Locate the cell with the specified text and output its (x, y) center coordinate. 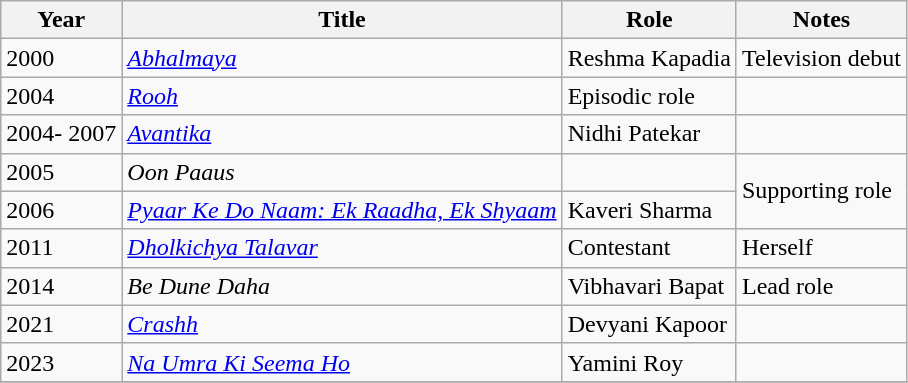
Na Umra Ki Seema Ho (342, 362)
Episodic role (649, 96)
Vibhavari Bapat (649, 286)
Television debut (821, 58)
Lead role (821, 286)
Oon Paaus (342, 172)
2006 (62, 210)
Crashh (342, 324)
Reshma Kapadia (649, 58)
Dholkichya Talavar (342, 248)
2023 (62, 362)
Rooh (342, 96)
2000 (62, 58)
Title (342, 20)
Herself (821, 248)
2021 (62, 324)
Kaveri Sharma (649, 210)
2005 (62, 172)
2011 (62, 248)
Avantika (342, 134)
Devyani Kapoor (649, 324)
Role (649, 20)
Abhalmaya (342, 58)
Notes (821, 20)
2004- 2007 (62, 134)
Be Dune Daha (342, 286)
Year (62, 20)
Yamini Roy (649, 362)
2014 (62, 286)
Contestant (649, 248)
Supporting role (821, 191)
Nidhi Patekar (649, 134)
2004 (62, 96)
Pyaar Ke Do Naam: Ek Raadha, Ek Shyaam (342, 210)
